Find where the given text appears and provide that cell's center as (X, Y) coordinate. 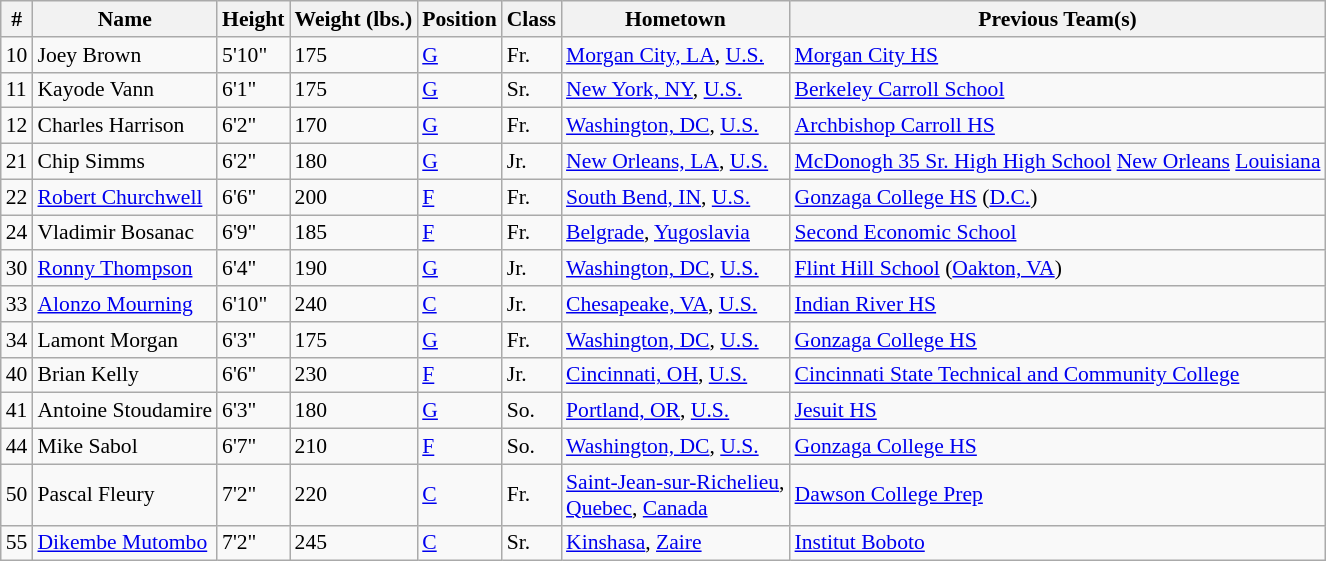
5'10" (253, 55)
200 (354, 197)
Morgan City HS (1058, 55)
Second Economic School (1058, 233)
210 (354, 447)
Archbishop Carroll HS (1058, 126)
6'4" (253, 269)
Previous Team(s) (1058, 19)
# (17, 19)
Jesuit HS (1058, 411)
Dikembe Mutombo (124, 543)
Hometown (676, 19)
Brian Kelly (124, 375)
Berkeley Carroll School (1058, 90)
Dawson College Prep (1058, 494)
Height (253, 19)
33 (17, 304)
41 (17, 411)
12 (17, 126)
50 (17, 494)
22 (17, 197)
30 (17, 269)
6'7" (253, 447)
New Orleans, LA, U.S. (676, 162)
Morgan City, LA, U.S. (676, 55)
55 (17, 543)
Gonzaga College HS (D.C.) (1058, 197)
190 (354, 269)
Pascal Fleury (124, 494)
Alonzo Mourning (124, 304)
Indian River HS (1058, 304)
24 (17, 233)
Antoine Stoudamire (124, 411)
Position (459, 19)
Robert Churchwell (124, 197)
Vladimir Bosanac (124, 233)
Portland, OR, U.S. (676, 411)
230 (354, 375)
Institut Boboto (1058, 543)
Cincinnati, OH, U.S. (676, 375)
Charles Harrison (124, 126)
New York, NY, U.S. (676, 90)
McDonogh 35 Sr. High High School New Orleans Louisiana (1058, 162)
185 (354, 233)
Saint-Jean-sur-Richelieu,Quebec, Canada (676, 494)
Joey Brown (124, 55)
Mike Sabol (124, 447)
Lamont Morgan (124, 340)
Kayode Vann (124, 90)
11 (17, 90)
44 (17, 447)
21 (17, 162)
170 (354, 126)
220 (354, 494)
Cincinnati State Technical and Community College (1058, 375)
Chip Simms (124, 162)
Kinshasa, Zaire (676, 543)
40 (17, 375)
34 (17, 340)
6'10" (253, 304)
Weight (lbs.) (354, 19)
6'9" (253, 233)
South Bend, IN, U.S. (676, 197)
245 (354, 543)
Ronny Thompson (124, 269)
Name (124, 19)
10 (17, 55)
Class (532, 19)
6'1" (253, 90)
240 (354, 304)
Flint Hill School (Oakton, VA) (1058, 269)
Chesapeake, VA, U.S. (676, 304)
Belgrade, Yugoslavia (676, 233)
